Locate the cell with the specified text and output its [x, y] center coordinate. 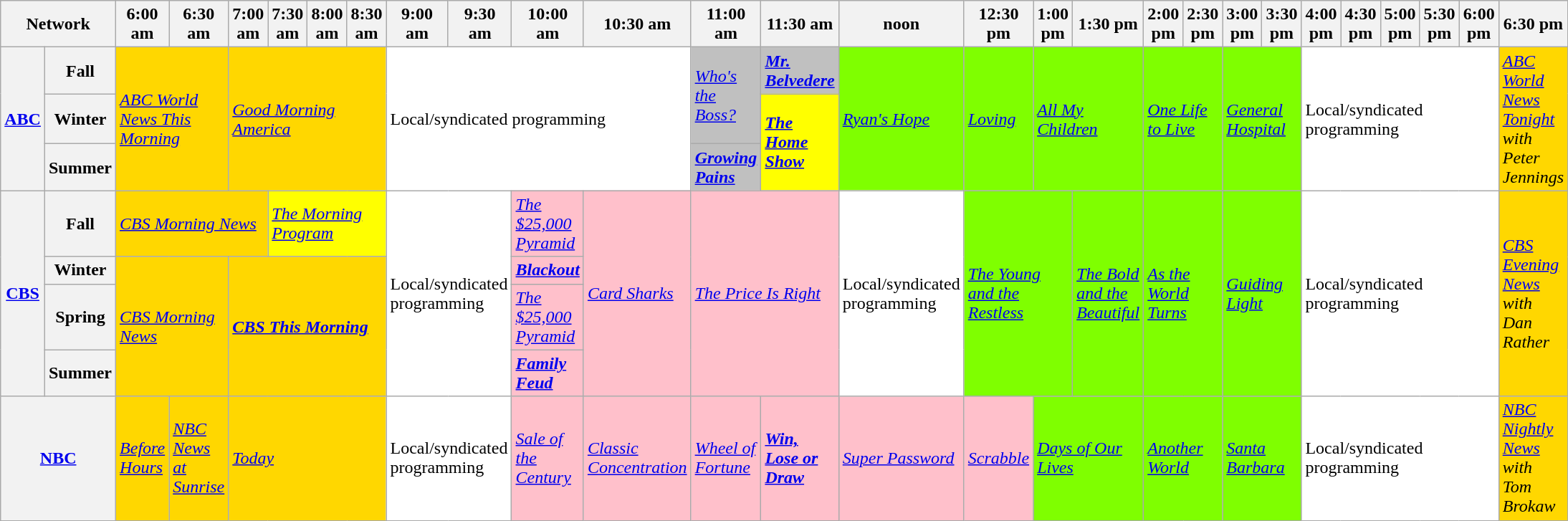
Loving [998, 119]
3:00 pm [1243, 24]
ABC World News Tonight with Peter Jennings [1533, 119]
Network [59, 24]
3:30 pm [1281, 24]
12:30 pm [998, 24]
9:00 am [417, 24]
Wheel of Fortune [726, 459]
7:00 am [248, 24]
Classic Concentration [637, 459]
NBC Nightly News with Tom Brokaw [1533, 459]
Before Hours [143, 459]
The Price Is Right [765, 294]
5:30 pm [1439, 24]
2:30 pm [1203, 24]
The Young and the Restless [1018, 294]
Mr. Belvedere [800, 70]
5:00 pm [1400, 24]
The Bold and the Beautiful [1108, 294]
ABC World News This Morning [172, 119]
Sale of the Century [548, 459]
CBS This Morning [307, 327]
NBC News at Sunrise [199, 459]
Spring [80, 317]
6:30 am [199, 24]
Guiding Light [1262, 294]
2:00 pm [1164, 24]
noon [902, 24]
8:30 am [367, 24]
Growing Pains [726, 168]
One Life to Live [1183, 119]
1:30 pm [1108, 24]
Super Password [902, 459]
6:00 am [143, 24]
Who's the Boss? [726, 96]
The Morning Program [327, 224]
Santa Barbara [1262, 459]
CBS [23, 294]
8:00 am [327, 24]
4:00 pm [1321, 24]
Win, Lose or Draw [800, 459]
All My Children [1089, 119]
11:30 am [800, 24]
7:30 am [288, 24]
10:30 am [637, 24]
10:00 am [548, 24]
Days of Our Lives [1089, 459]
ABC [23, 119]
Another World [1183, 459]
Today [307, 459]
6:30 pm [1533, 24]
4:30 pm [1360, 24]
Family Feud [548, 373]
The Home Show [800, 142]
11:00 am [726, 24]
Ryan's Hope [902, 119]
Scrabble [998, 459]
Card Sharks [637, 294]
As the World Turns [1183, 294]
6:00 pm [1479, 24]
Blackout [548, 270]
9:30 am [480, 24]
CBS Evening News with Dan Rather [1533, 294]
Good Morning America [307, 119]
1:00 pm [1053, 24]
General Hospital [1262, 119]
NBC [59, 459]
